Provide the (X, Y) coordinate of the cell's center where the given text is located.  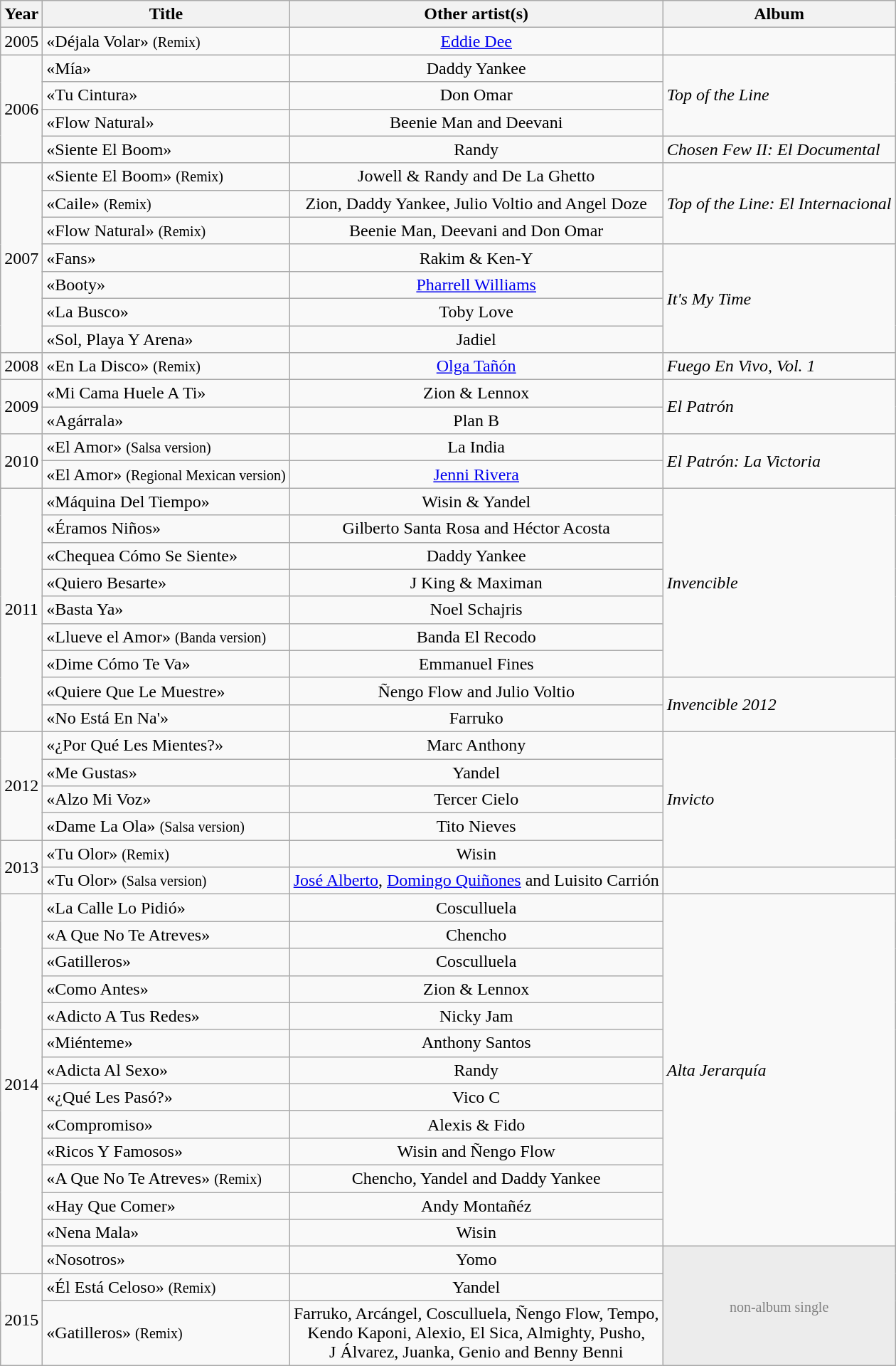
«Nena Mala» (166, 1233)
Anthony Santos (476, 1043)
«Adicto A Tus Redes» (166, 1016)
«Siente El Boom» (166, 149)
«Como Antes» (166, 989)
«Adicta Al Sexo» (166, 1070)
«Alzo Mi Voz» (166, 800)
«A Que No Te Atreves» (Remix) (166, 1178)
Invicto (779, 799)
«Me Gustas» (166, 772)
Wisin & Yandel (476, 502)
«Miénteme» (166, 1043)
Gilberto Santa Rosa and Héctor Acosta (476, 529)
It's My Time (779, 298)
«La Calle Lo Pidió» (166, 908)
«Chequea Cómo Se Siente» (166, 556)
«Fans» (166, 258)
El Patrón: La Victoria (779, 461)
Invencible (779, 583)
Top of the Line: El Internacional (779, 203)
Invencible 2012 (779, 704)
«Flow Natural» (166, 122)
«¿Por Qué Les Mientes?» (166, 745)
«El Amor» (Regional Mexican version) (166, 475)
«Hay Que Comer» (166, 1206)
Title (166, 14)
Toby Love (476, 312)
Zion, Daddy Yankee, Julio Voltio and Angel Doze (476, 203)
2014 (21, 1084)
«No Está En Na'» (166, 718)
«El Amor» (Salsa version) (166, 448)
Yomo (476, 1260)
2005 (21, 41)
«Compromiso» (166, 1124)
2012 (21, 785)
2010 (21, 461)
«Gatilleros» (166, 962)
Farruko (476, 718)
Vico C (476, 1097)
Noel Schajris (476, 610)
«Llueve el Amor» (Banda version) (166, 637)
Jenni Rivera (476, 475)
Tercer Cielo (476, 800)
La India (476, 448)
Eddie Dee (476, 41)
«Dime Cómo Te Va» (166, 664)
«Déjala Volar» (Remix) (166, 41)
«Tu Olor» (Remix) (166, 854)
«Basta Ya» (166, 610)
«Sol, Playa Y Arena» (166, 339)
Olga Tañón (476, 366)
«Booty» (166, 285)
«Dame La Ola» (Salsa version) (166, 827)
2006 (21, 109)
Marc Anthony (476, 745)
«Agárrala» (166, 420)
«Tu Olor» (Salsa version) (166, 881)
2007 (21, 258)
Emmanuel Fines (476, 664)
non-album single (779, 1306)
2011 (21, 610)
Chencho (476, 935)
2015 (21, 1320)
Other artist(s) (476, 14)
«Caile» (Remix) (166, 203)
«Nosotros» (166, 1260)
2009 (21, 407)
J King & Maximan (476, 583)
Chosen Few II: El Documental (779, 149)
«A Que No Te Atreves» (166, 935)
Album (779, 14)
«Flow Natural» (Remix) (166, 231)
«En La Disco» (Remix) (166, 366)
«Quiere Que Le Muestre» (166, 691)
El Patrón (779, 407)
Andy Montañéz (476, 1206)
«¿Qué Les Pasó?» (166, 1097)
Nicky Jam (476, 1016)
«Mi Cama Huele A Ti» (166, 393)
Tito Nieves (476, 827)
«Siente El Boom» (Remix) (166, 176)
«Quiero Besarte» (166, 583)
José Alberto, Domingo Quiñones and Luisito Carrión (476, 881)
2013 (21, 867)
Plan B (476, 420)
«Mía» (166, 68)
«Él Está Celoso» (Remix) (166, 1287)
Ñengo Flow and Julio Voltio (476, 691)
Rakim & Ken-Y (476, 258)
2008 (21, 366)
Alta Jerarquía (779, 1070)
Jowell & Randy and De La Ghetto (476, 176)
«Ricos Y Famosos» (166, 1151)
Beenie Man and Deevani (476, 122)
«Gatilleros» (Remix) (166, 1333)
Top of the Line (779, 95)
«Éramos Niños» (166, 529)
Fuego En Vivo, Vol. 1 (779, 366)
«La Busco» (166, 312)
Pharrell Williams (476, 285)
Chencho, Yandel and Daddy Yankee (476, 1178)
Beenie Man, Deevani and Don Omar (476, 231)
Year (21, 14)
«Tu Cintura» (166, 95)
Jadiel (476, 339)
Banda El Recodo (476, 637)
Don Omar (476, 95)
Wisin and Ñengo Flow (476, 1151)
Farruko, Arcángel, Cosculluela, Ñengo Flow, Tempo,Kendo Kaponi, Alexio, El Sica, Almighty, Pusho,J Álvarez, Juanka, Genio and Benny Benni (476, 1333)
Alexis & Fido (476, 1124)
«Máquina Del Tiempo» (166, 502)
